Find where the given text appears and provide that cell's center as (X, Y) coordinate. 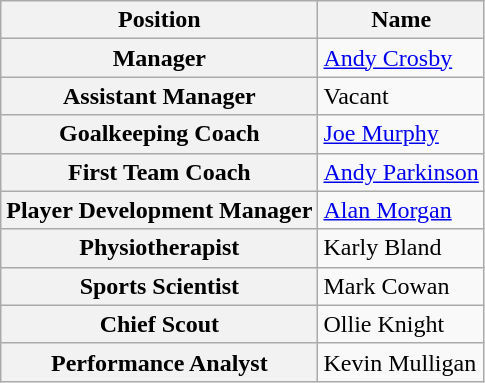
Alan Morgan (401, 210)
Physiotherapist (160, 248)
Andy Parkinson (401, 172)
Goalkeeping Coach (160, 134)
Vacant (401, 96)
Mark Cowan (401, 286)
Ollie Knight (401, 324)
Name (401, 20)
Chief Scout (160, 324)
First Team Coach (160, 172)
Position (160, 20)
Sports Scientist (160, 286)
Joe Murphy (401, 134)
Assistant Manager (160, 96)
Karly Bland (401, 248)
Kevin Mulligan (401, 362)
Andy Crosby (401, 58)
Manager (160, 58)
Performance Analyst (160, 362)
Player Development Manager (160, 210)
